Provide the [X, Y] coordinate of the cell's center where the given text is located.  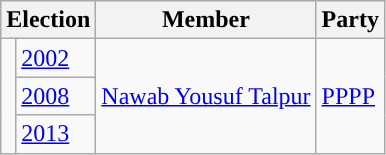
Party [350, 20]
2002 [56, 58]
2008 [56, 96]
2013 [56, 134]
Election [48, 20]
Member [206, 20]
Nawab Yousuf Talpur [206, 96]
PPPP [350, 96]
